Return (X, Y) of the center of cell containing provided text 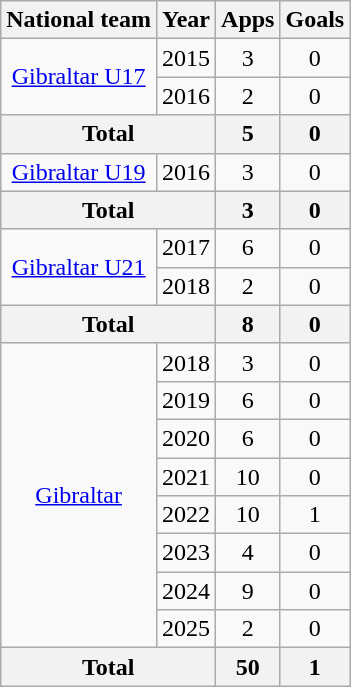
9 (248, 591)
Goals (315, 20)
Gibraltar (79, 495)
2025 (186, 629)
8 (248, 324)
2017 (186, 248)
Gibraltar U17 (79, 77)
5 (248, 134)
Gibraltar U21 (79, 267)
50 (248, 667)
2022 (186, 515)
Gibraltar U19 (79, 172)
4 (248, 553)
2021 (186, 477)
Year (186, 20)
2015 (186, 58)
2020 (186, 438)
2023 (186, 553)
2019 (186, 400)
Apps (248, 20)
2024 (186, 591)
National team (79, 20)
